Return [X, Y] of the center of cell containing provided text 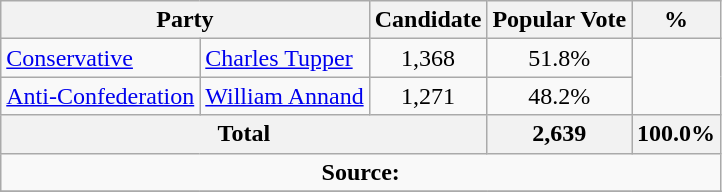
1,368 [428, 58]
2,639 [560, 134]
100.0% [676, 134]
Source: [361, 172]
Popular Vote [560, 20]
1,271 [428, 96]
Anti-Confederation [100, 96]
William Annand [284, 96]
51.8% [560, 58]
48.2% [560, 96]
Candidate [428, 20]
Total [244, 134]
% [676, 20]
Conservative [100, 58]
Charles Tupper [284, 58]
Party [185, 20]
